Find where the given text appears and provide that cell's center as [X, Y] coordinate. 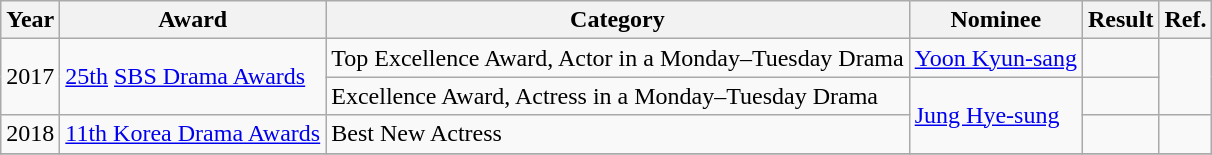
Year [30, 20]
25th SBS Drama Awards [193, 77]
Result [1121, 20]
11th Korea Drama Awards [193, 134]
2017 [30, 77]
Category [618, 20]
Jung Hye-sung [996, 115]
Top Excellence Award, Actor in a Monday–Tuesday Drama [618, 58]
Yoon Kyun-sang [996, 58]
2018 [30, 134]
Excellence Award, Actress in a Monday–Tuesday Drama [618, 96]
Award [193, 20]
Nominee [996, 20]
Ref. [1186, 20]
Best New Actress [618, 134]
